Identify which cell holds the provided text, then report its [X, Y] central coordinate. 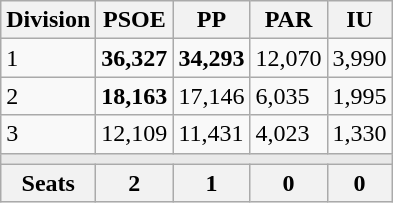
34,293 [212, 58]
11,431 [212, 134]
12,109 [134, 134]
Division [48, 20]
17,146 [212, 96]
1,330 [360, 134]
3 [48, 134]
PAR [288, 20]
36,327 [134, 58]
6,035 [288, 96]
18,163 [134, 96]
Seats [48, 183]
12,070 [288, 58]
PSOE [134, 20]
4,023 [288, 134]
PP [212, 20]
1,995 [360, 96]
IU [360, 20]
3,990 [360, 58]
